Provide the (x, y) coordinate of the cell's center where the given text is located.  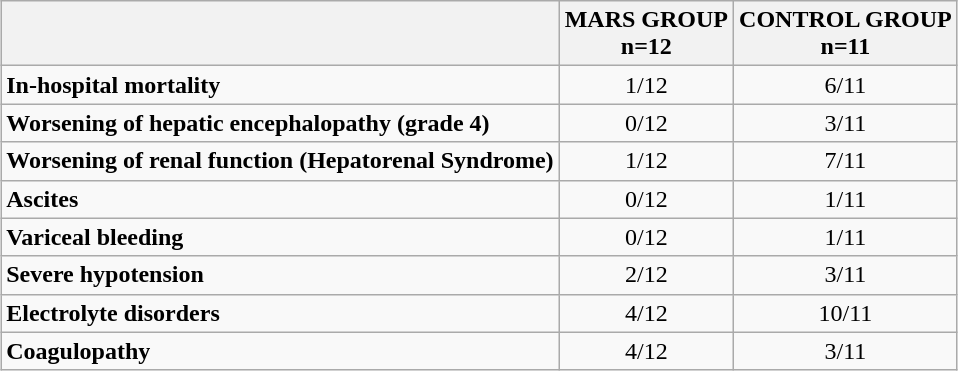
Worsening of hepatic encephalopathy (grade 4) (280, 123)
Ascites (280, 199)
Worsening of renal function (Hepatorenal Syndrome) (280, 161)
In-hospital mortality (280, 85)
Electrolyte disorders (280, 313)
10/11 (846, 313)
MARS GROUPn=12 (646, 34)
6/11 (846, 85)
CONTROL GROUPn=11 (846, 34)
2/12 (646, 275)
7/11 (846, 161)
Severe hypotension (280, 275)
Variceal bleeding (280, 237)
Coagulopathy (280, 351)
